Capture the cell that displays the provided text and extract its (x, y) central coordinate. 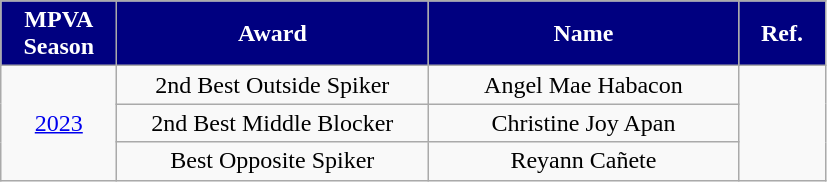
2nd Best Middle Blocker (272, 123)
2023 (59, 123)
Ref. (782, 34)
Angel Mae Habacon (584, 85)
2nd Best Outside Spiker (272, 85)
Reyann Cañete (584, 161)
Christine Joy Apan (584, 123)
MPVA Season (59, 34)
Award (272, 34)
Best Opposite Spiker (272, 161)
Name (584, 34)
